Pinpoint the cell where the given text exists, returning its [x, y] midpoint coordinate. 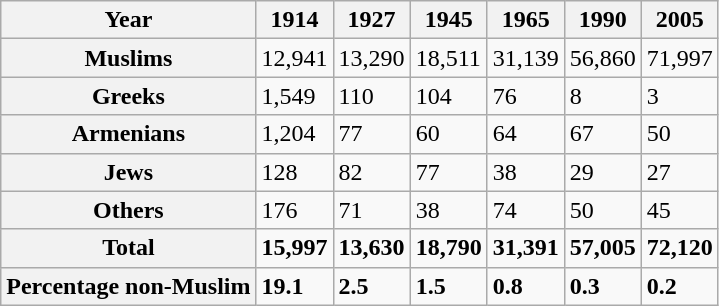
176 [294, 210]
31,139 [526, 58]
Percentage non-Muslim [128, 286]
45 [680, 210]
1914 [294, 20]
67 [602, 134]
Others [128, 210]
56,860 [602, 58]
3 [680, 96]
104 [448, 96]
Armenians [128, 134]
110 [372, 96]
1.5 [448, 286]
Year [128, 20]
64 [526, 134]
13,630 [372, 248]
0.2 [680, 286]
1990 [602, 20]
2005 [680, 20]
0.3 [602, 286]
18,790 [448, 248]
13,290 [372, 58]
31,391 [526, 248]
1,549 [294, 96]
71,997 [680, 58]
72,120 [680, 248]
Jews [128, 172]
19.1 [294, 286]
Total [128, 248]
1965 [526, 20]
82 [372, 172]
1,204 [294, 134]
15,997 [294, 248]
1927 [372, 20]
2.5 [372, 286]
29 [602, 172]
0.8 [526, 286]
128 [294, 172]
1945 [448, 20]
12,941 [294, 58]
76 [526, 96]
8 [602, 96]
18,511 [448, 58]
71 [372, 210]
74 [526, 210]
57,005 [602, 248]
Greeks [128, 96]
Muslims [128, 58]
60 [448, 134]
27 [680, 172]
